Scan for the cell matching the given text and deliver its [x, y] coordinate at center. 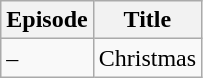
Christmas [147, 58]
– [47, 58]
Episode [47, 20]
Title [147, 20]
